Determine the (x, y) coordinate at the center of the cell enclosing the given text.  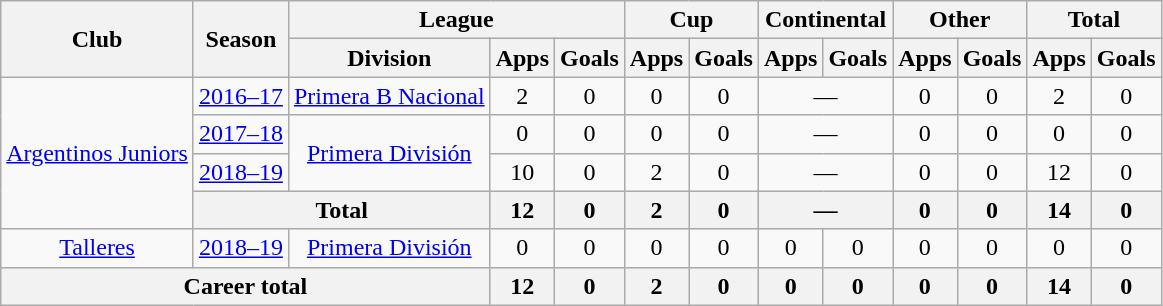
10 (522, 172)
Continental (825, 20)
Talleres (98, 248)
Season (240, 39)
Cup (691, 20)
Division (389, 58)
2017–18 (240, 134)
Primera B Nacional (389, 96)
Career total (246, 286)
2016–17 (240, 96)
Argentinos Juniors (98, 153)
League (456, 20)
Club (98, 39)
Other (960, 20)
